Output the (X, Y) coordinate of the center of the cell containing the given text.  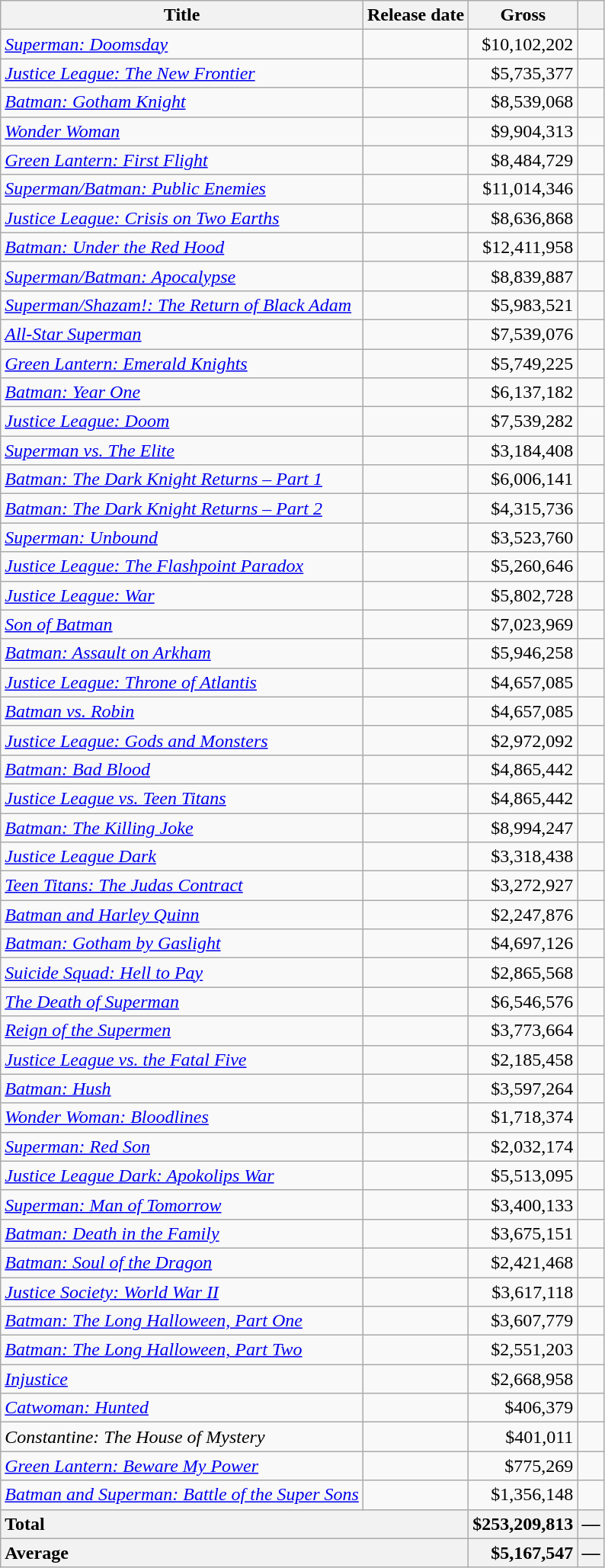
$12,411,958 (523, 247)
$2,185,458 (523, 1060)
$2,865,568 (523, 973)
$3,523,760 (523, 537)
$3,400,133 (523, 1204)
Reign of the Supermen (182, 1031)
$11,014,346 (523, 189)
Batman and Superman: Battle of the Super Sons (182, 1495)
Batman: Gotham by Gaslight (182, 944)
$2,032,174 (523, 1146)
Justice Society: World War II (182, 1292)
Batman: Under the Red Hood (182, 247)
$401,011 (523, 1437)
Batman: Soul of the Dragon (182, 1262)
$8,539,068 (523, 102)
Batman vs. Robin (182, 711)
$5,513,095 (523, 1175)
The Death of Superman (182, 1002)
Justice League Dark (182, 857)
$5,802,728 (523, 595)
Average (235, 1553)
$3,184,408 (523, 451)
$3,318,438 (523, 857)
$3,272,927 (523, 886)
$2,421,468 (523, 1262)
Batman: The Killing Joke (182, 827)
Justice League vs. Teen Titans (182, 798)
$3,675,151 (523, 1233)
$10,102,202 (523, 44)
Batman: The Dark Knight Returns – Part 2 (182, 508)
Batman and Harley Quinn (182, 915)
Green Lantern: First Flight (182, 160)
Justice League: Crisis on Two Earths (182, 218)
$2,972,092 (523, 740)
$9,904,313 (523, 131)
$1,356,148 (523, 1495)
$5,983,521 (523, 305)
Justice League: The New Frontier (182, 73)
$5,735,377 (523, 73)
$1,718,374 (523, 1117)
Suicide Squad: Hell to Pay (182, 973)
Superman vs. The Elite (182, 451)
$3,607,779 (523, 1321)
Justice League: Doom (182, 422)
Batman: Bad Blood (182, 769)
$8,994,247 (523, 827)
Superman/Shazam!: The Return of Black Adam (182, 305)
Batman: The Long Halloween, Part One (182, 1321)
$5,260,646 (523, 566)
Superman: Red Son (182, 1146)
$7,539,282 (523, 422)
Superman: Man of Tomorrow (182, 1204)
Batman: Year One (182, 393)
Superman: Doomsday (182, 44)
Injustice (182, 1379)
$2,551,203 (523, 1350)
$3,617,118 (523, 1292)
Son of Batman (182, 624)
$4,697,126 (523, 944)
$2,247,876 (523, 915)
Wonder Woman: Bloodlines (182, 1117)
Title (182, 15)
Superman/Batman: Public Enemies (182, 189)
$7,023,969 (523, 624)
$7,539,076 (523, 334)
Justice League vs. the Fatal Five (182, 1060)
$8,484,729 (523, 160)
$5,946,258 (523, 653)
Justice League: The Flashpoint Paradox (182, 566)
$406,379 (523, 1408)
Batman: Gotham Knight (182, 102)
$8,636,868 (523, 218)
Teen Titans: The Judas Contract (182, 886)
Superman/Batman: Apocalypse (182, 276)
Total (235, 1524)
Justice League: Throne of Atlantis (182, 682)
$5,167,547 (523, 1553)
Justice League Dark: Apokolips War (182, 1175)
Batman: Assault on Arkham (182, 653)
$775,269 (523, 1466)
$3,773,664 (523, 1031)
Catwoman: Hunted (182, 1408)
$6,546,576 (523, 1002)
$5,749,225 (523, 364)
$2,668,958 (523, 1379)
Gross (523, 15)
Batman: Death in the Family (182, 1233)
$6,006,141 (523, 479)
$253,209,813 (523, 1524)
Green Lantern: Emerald Knights (182, 364)
Release date (415, 15)
$6,137,182 (523, 393)
$3,597,264 (523, 1089)
Constantine: The House of Mystery (182, 1437)
Justice League: War (182, 595)
Batman: The Long Halloween, Part Two (182, 1350)
Batman: The Dark Knight Returns – Part 1 (182, 479)
Superman: Unbound (182, 537)
Green Lantern: Beware My Power (182, 1466)
$4,315,736 (523, 508)
Wonder Woman (182, 131)
$8,839,887 (523, 276)
Justice League: Gods and Monsters (182, 740)
All-Star Superman (182, 334)
Batman: Hush (182, 1089)
